For the text-containing cell, return its midpoint in [X, Y] coordinate format. 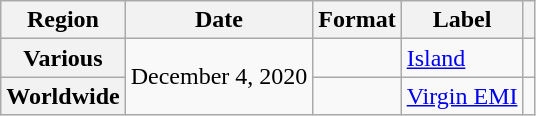
Various [63, 58]
Label [462, 20]
Format [357, 20]
Date [219, 20]
Virgin EMI [462, 96]
Worldwide [63, 96]
December 4, 2020 [219, 77]
Region [63, 20]
Island [462, 58]
